For the text-containing cell, return its midpoint in [X, Y] coordinate format. 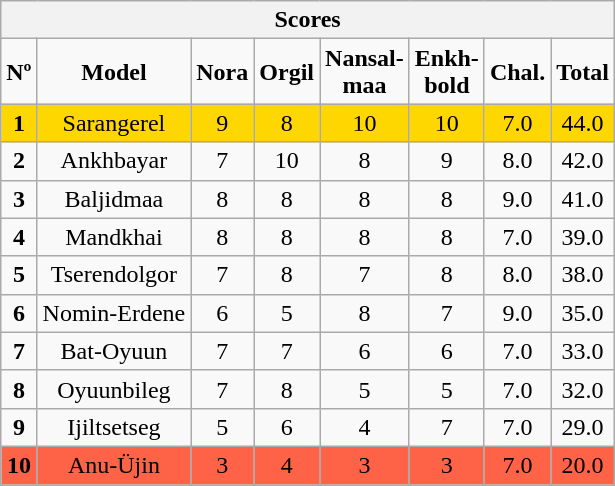
Ijiltsetseg [114, 427]
1 [19, 123]
Nº [19, 72]
42.0 [583, 161]
39.0 [583, 237]
Orgil [287, 72]
Oyuunbileg [114, 389]
Anu-Üjin [114, 465]
41.0 [583, 199]
Tserendolgor [114, 275]
32.0 [583, 389]
44.0 [583, 123]
Enkh-bold [446, 72]
2 [19, 161]
Mandkhai [114, 237]
Baljidmaa [114, 199]
Bat-Oyuun [114, 351]
29.0 [583, 427]
Nansal-maa [365, 72]
Ankhbayar [114, 161]
Nora [222, 72]
Scores [308, 20]
38.0 [583, 275]
Chal. [517, 72]
Model [114, 72]
Sarangerel [114, 123]
35.0 [583, 313]
33.0 [583, 351]
20.0 [583, 465]
Total [583, 72]
Nomin-Erdene [114, 313]
